Determine the (X, Y) coordinate at the center of the cell enclosing the given text.  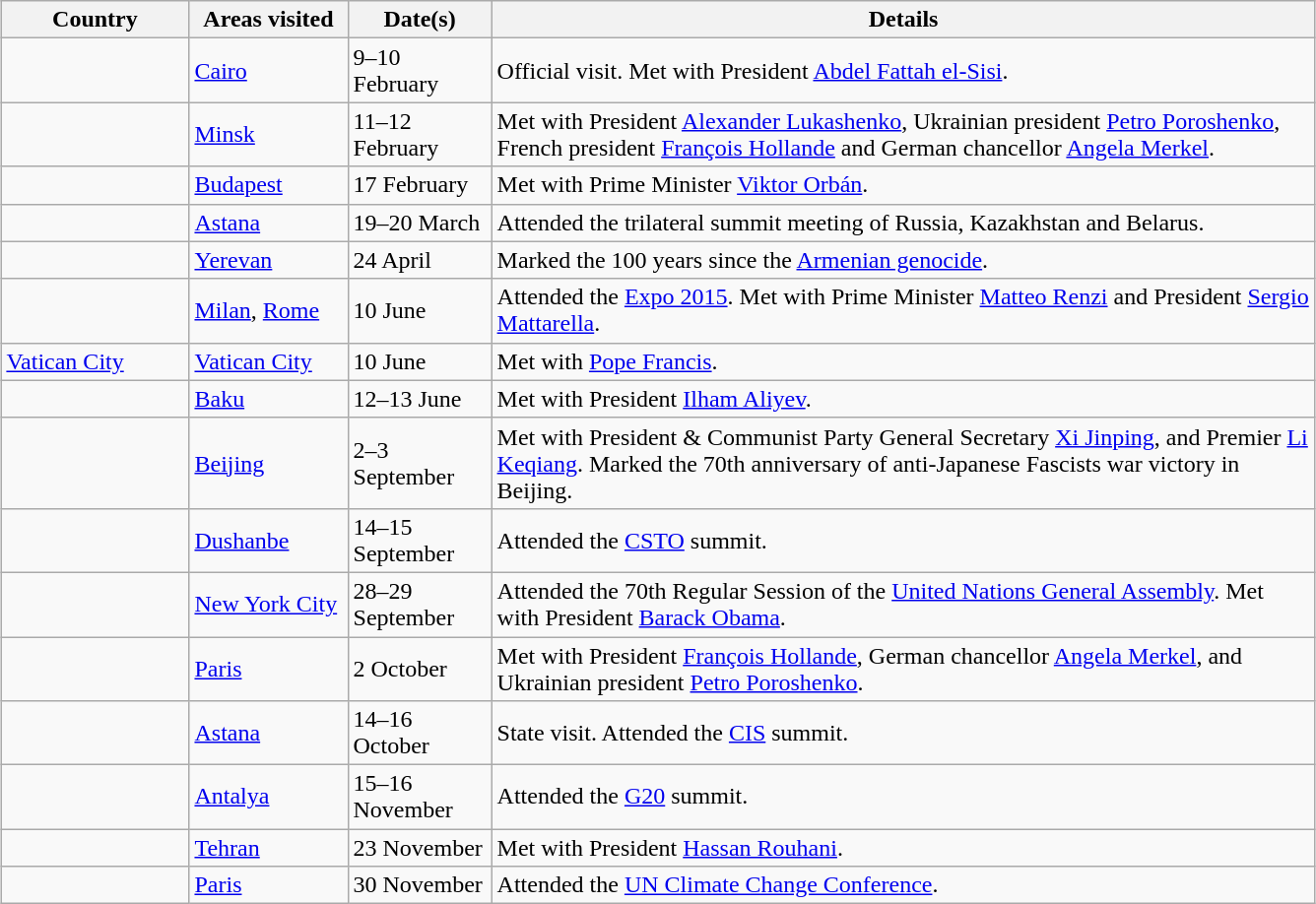
14–15 September (420, 540)
9–10 February (420, 71)
Areas visited (268, 20)
14–16 October (420, 733)
Cairo (268, 71)
Marked the 100 years since the Armenian genocide. (903, 260)
Antalya (268, 798)
Attended the Expo 2015. Met with Prime Minister Matteo Renzi and President Sergio Mattarella. (903, 311)
30 November (420, 885)
28–29 September (420, 605)
Beijing (268, 463)
Milan, Rome (268, 311)
Details (903, 20)
Baku (268, 399)
Attended the UN Climate Change Conference. (903, 885)
17 February (420, 185)
Country (95, 20)
Met with Prime Minister Viktor Orbán. (903, 185)
Date(s) (420, 20)
11–12 February (420, 134)
19–20 March (420, 223)
Official visit. Met with President Abdel Fattah el-Sisi. (903, 71)
Attended the trilateral summit meeting of Russia, Kazakhstan and Belarus. (903, 223)
2–3 September (420, 463)
New York City (268, 605)
Dushanbe (268, 540)
Tehran (268, 848)
Attended the CSTO summit. (903, 540)
23 November (420, 848)
Met with Pope Francis. (903, 361)
Yerevan (268, 260)
Attended the G20 summit. (903, 798)
Minsk (268, 134)
24 April (420, 260)
15–16 November (420, 798)
Budapest (268, 185)
2 October (420, 668)
Met with President François Hollande, German chancellor Angela Merkel, and Ukrainian president Petro Poroshenko. (903, 668)
12–13 June (420, 399)
Met with President Hassan Rouhani. (903, 848)
Attended the 70th Regular Session of the United Nations General Assembly. Met with President Barack Obama. (903, 605)
State visit. Attended the CIS summit. (903, 733)
Met with President Ilham Aliyev. (903, 399)
